Detect which cell encompasses the target text, then output its [x, y] center coordinate. 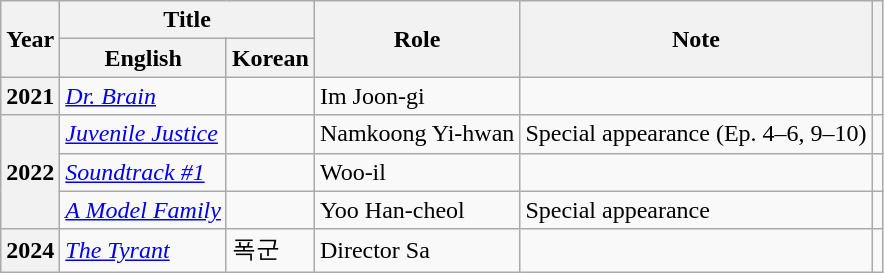
Special appearance (Ep. 4–6, 9–10) [696, 134]
Soundtrack #1 [144, 172]
2022 [30, 172]
The Tyrant [144, 250]
A Model Family [144, 210]
Korean [270, 58]
Dr. Brain [144, 96]
Woo-il [416, 172]
2021 [30, 96]
English [144, 58]
Director Sa [416, 250]
Special appearance [696, 210]
Year [30, 39]
Namkoong Yi-hwan [416, 134]
폭군 [270, 250]
Note [696, 39]
2024 [30, 250]
Title [188, 20]
Juvenile Justice [144, 134]
Role [416, 39]
Yoo Han-cheol [416, 210]
Im Joon-gi [416, 96]
